Output the (X, Y) coordinate of the center of the cell containing the given text.  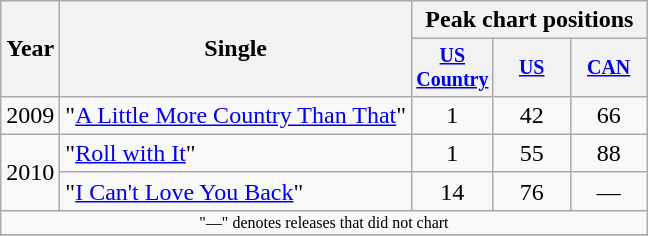
US Country (453, 68)
CAN (608, 68)
14 (453, 191)
Peak chart positions (530, 20)
55 (532, 153)
Single (236, 49)
"A Little More Country Than That" (236, 115)
76 (532, 191)
"I Can't Love You Back" (236, 191)
"Roll with It" (236, 153)
2009 (30, 115)
88 (608, 153)
66 (608, 115)
— (608, 191)
42 (532, 115)
US (532, 68)
"—" denotes releases that did not chart (324, 222)
2010 (30, 172)
Year (30, 49)
